Search for the cell housing the specified text and yield its (X, Y) center coordinate. 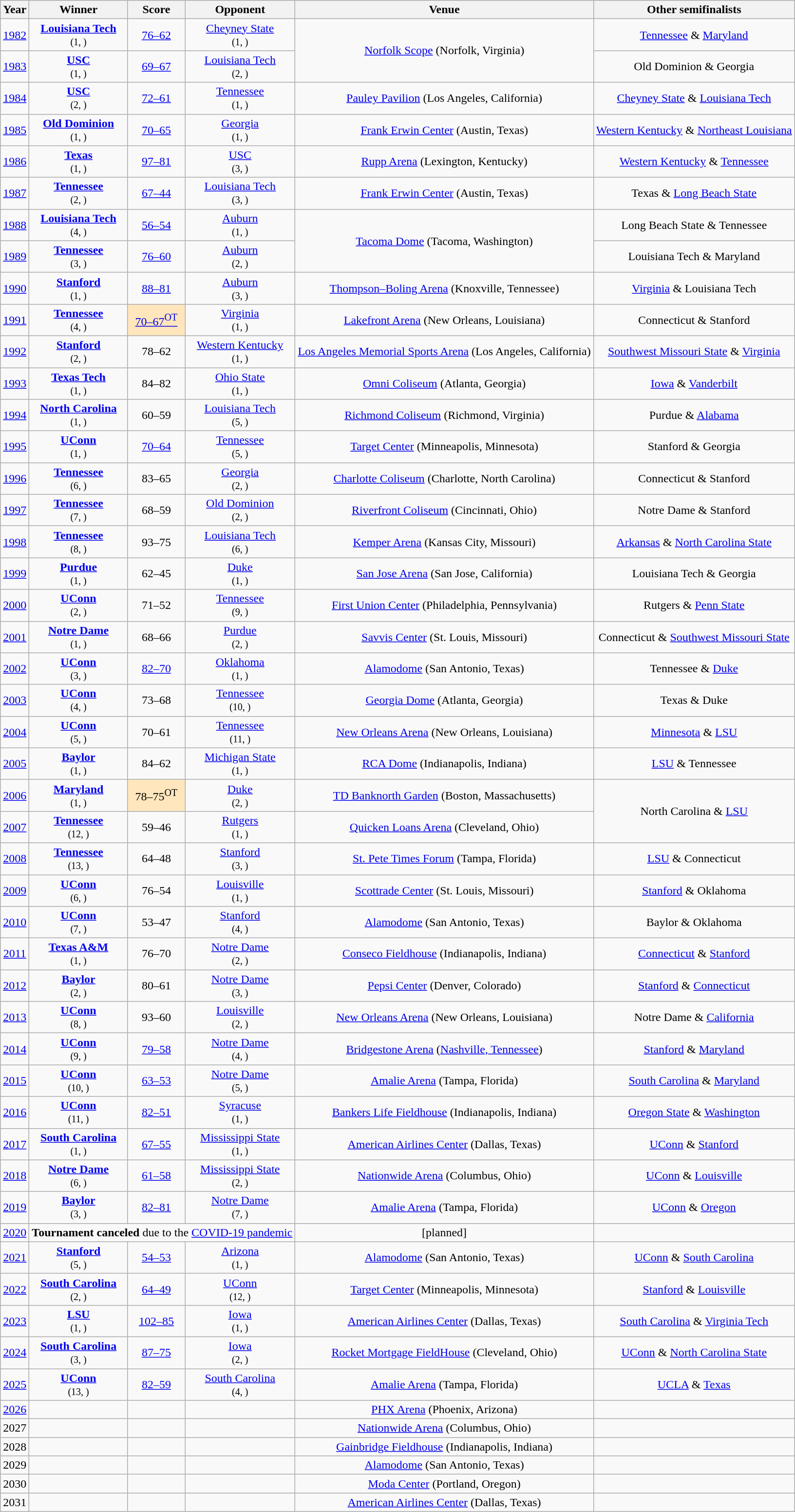
70–64 (156, 447)
69–67 (156, 66)
UConn & South Carolina (694, 1258)
Score (156, 10)
Duke (2, ) (240, 795)
South Carolina & Virginia Tech (694, 1321)
2029 (15, 1465)
Maryland (1, ) (78, 795)
Western Kentucky (1, ) (240, 352)
Tennessee (3, ) (78, 256)
88–81 (156, 288)
84–62 (156, 764)
South Carolina (2, ) (78, 1289)
2019 (15, 1207)
Louisiana Tech (4, ) (78, 225)
2011 (15, 954)
67–55 (156, 1144)
Tennessee (9, ) (240, 605)
76–70 (156, 954)
Thompson–Boling Arena (Knoxville, Tennessee) (444, 288)
Rutgers (1, ) (240, 827)
Louisiana Tech & Georgia (694, 574)
Venue (444, 10)
1995 (15, 447)
South Carolina (1, ) (78, 1144)
1988 (15, 225)
2023 (15, 1321)
2024 (15, 1352)
Notre Dame (6, ) (78, 1176)
Southwest Missouri State & Virginia (694, 352)
Stanford & Louisville (694, 1289)
Tennessee (5, ) (240, 447)
1990 (15, 288)
Stanford & Connecticut (694, 986)
UConn (11, ) (78, 1113)
Tennessee (6, ) (78, 478)
Tennessee (11, ) (240, 732)
2010 (15, 923)
Duke (1, ) (240, 574)
60–59 (156, 415)
Old Dominion (2, ) (240, 510)
70–65 (156, 130)
82–59 (156, 1384)
UConn (13, ) (78, 1384)
Louisiana Tech (2, ) (240, 66)
Ohio State (1, ) (240, 383)
Texas (1, ) (78, 162)
UConn (3, ) (78, 668)
Pauley Pavilion (Los Angeles, California) (444, 98)
Stanford & Oklahoma (694, 890)
Rupp Arena (Lexington, Kentucky) (444, 162)
USC (1, ) (78, 66)
Texas & Duke (694, 700)
Iowa & Vanderbilt (694, 383)
Purdue (2, ) (240, 637)
South Carolina (3, ) (78, 1352)
Western Kentucky & Northeast Louisiana (694, 130)
Riverfront Coliseum (Cincinnati, Ohio) (444, 510)
64–49 (156, 1289)
73–68 (156, 700)
Louisville (2, ) (240, 1017)
87–75 (156, 1352)
62–45 (156, 574)
Stanford (1, ) (78, 288)
53–47 (156, 923)
Virginia & Louisiana Tech (694, 288)
Old Dominion (1, ) (78, 130)
USC (3, ) (240, 162)
Georgia (1, ) (240, 130)
South Carolina & Maryland (694, 1080)
82–70 (156, 668)
82–81 (156, 1207)
Louisiana Tech (1, ) (78, 35)
Louisiana Tech & Maryland (694, 256)
61–58 (156, 1176)
Georgia Dome (Atlanta, Georgia) (444, 700)
Notre Dame (1, ) (78, 637)
UConn (7, ) (78, 923)
Tennessee (7, ) (78, 510)
Purdue & Alabama (694, 415)
Texas Tech (1, ) (78, 383)
2007 (15, 827)
Pepsi Center (Denver, Colorado) (444, 986)
USC (2, ) (78, 98)
Other semifinalists (694, 10)
1991 (15, 320)
Savvis Center (St. Louis, Missouri) (444, 637)
2005 (15, 764)
Stanford (2, ) (78, 352)
Notre Dame & Stanford (694, 510)
Baylor (2, ) (78, 986)
2013 (15, 1017)
84–82 (156, 383)
UConn (12, ) (240, 1289)
Syracuse (1, ) (240, 1113)
2020 (15, 1232)
1994 (15, 415)
2008 (15, 858)
Purdue (1, ) (78, 574)
Stanford (4, ) (240, 923)
UConn & Louisville (694, 1176)
LSU(1, ) (78, 1321)
Auburn (1, ) (240, 225)
UConn (10, ) (78, 1080)
56–54 (156, 225)
St. Pete Times Forum (Tampa, Florida) (444, 858)
Stanford & Maryland (694, 1049)
Stanford (5, ) (78, 1258)
64–48 (156, 858)
UConn(1, ) (78, 447)
Los Angeles Memorial Sports Arena (Los Angeles, California) (444, 352)
2022 (15, 1289)
PHX Arena (Phoenix, Arizona) (444, 1410)
1986 (15, 162)
82–51 (156, 1113)
Scottrade Center (St. Louis, Missouri) (444, 890)
Tennessee (13, ) (78, 858)
North Carolina (1, ) (78, 415)
67–44 (156, 193)
UCLA & Texas (694, 1384)
Notre Dame (4, ) (240, 1049)
Norfolk Scope (Norfolk, Virginia) (444, 51)
Tennessee & Duke (694, 668)
Baylor (3, ) (78, 1207)
93–60 (156, 1017)
1997 (15, 510)
South Carolina (4, ) (240, 1384)
Virginia (1, ) (240, 320)
Arkansas & North Carolina State (694, 542)
UConn (5, ) (78, 732)
1987 (15, 193)
72–61 (156, 98)
Notre Dame (5, ) (240, 1080)
Tennessee (12, ) (78, 827)
Arizona (1, ) (240, 1258)
San Jose Arena (San Jose, California) (444, 574)
2001 (15, 637)
2018 (15, 1176)
102–85 (156, 1321)
Notre Dame (2, ) (240, 954)
Omni Coliseum (Atlanta, Georgia) (444, 383)
2021 (15, 1258)
Texas & Long Beach State (694, 193)
LSU & Connecticut (694, 858)
1984 (15, 98)
78–75OT (156, 795)
2009 (15, 890)
[planned] (444, 1232)
2003 (15, 700)
Notre Dame (3, ) (240, 986)
70–61 (156, 732)
76–60 (156, 256)
Charlotte Coliseum (Charlotte, North Carolina) (444, 478)
Auburn (3, ) (240, 288)
Tennessee & Maryland (694, 35)
2015 (15, 1080)
Oklahoma (1, ) (240, 668)
Louisiana Tech (3, ) (240, 193)
Kemper Arena (Kansas City, Missouri) (444, 542)
Tennessee (2, ) (78, 193)
Iowa(1, ) (240, 1321)
78–62 (156, 352)
83–65 (156, 478)
59–46 (156, 827)
Notre Dame (7, ) (240, 1207)
Richmond Coliseum (Richmond, Virginia) (444, 415)
Michigan State (1, ) (240, 764)
54–53 (156, 1258)
Minnesota & LSU (694, 732)
80–61 (156, 986)
Cheyney State (1, ) (240, 35)
2025 (15, 1384)
Moda Center (Portland, Oregon) (444, 1484)
2000 (15, 605)
Old Dominion & Georgia (694, 66)
Notre Dame & California (694, 1017)
Year (15, 10)
1982 (15, 35)
2028 (15, 1447)
UConn (9, ) (78, 1049)
1996 (15, 478)
RCA Dome (Indianapolis, Indiana) (444, 764)
Cheyney State & Louisiana Tech (694, 98)
Tennessee (1, ) (240, 98)
Connecticut & Southwest Missouri State (694, 637)
Rocket Mortgage FieldHouse (Cleveland, Ohio) (444, 1352)
97–81 (156, 162)
UConn (6, ) (78, 890)
Georgia (2, ) (240, 478)
76–54 (156, 890)
Opponent (240, 10)
79–58 (156, 1049)
2004 (15, 732)
1989 (15, 256)
1983 (15, 66)
Texas A&M (1, ) (78, 954)
Oregon State & Washington (694, 1113)
2017 (15, 1144)
70–67OT (156, 320)
2006 (15, 795)
UConn & North Carolina State (694, 1352)
Bridgestone Arena (Nashville, Tennessee) (444, 1049)
76–62 (156, 35)
Long Beach State & Tennessee (694, 225)
UConn (4, ) (78, 700)
2002 (15, 668)
71–52 (156, 605)
UConn (2, ) (78, 605)
Louisiana Tech (5, ) (240, 415)
68–59 (156, 510)
Gainbridge Fieldhouse (Indianapolis, Indiana) (444, 1447)
2014 (15, 1049)
Winner (78, 10)
93–75 (156, 542)
1985 (15, 130)
Western Kentucky & Tennessee (694, 162)
Louisiana Tech (6, ) (240, 542)
2016 (15, 1113)
UConn (8, ) (78, 1017)
North Carolina & LSU (694, 811)
Tennessee (8, ) (78, 542)
UConn & Stanford (694, 1144)
Mississippi State (2, ) (240, 1176)
Stanford & Georgia (694, 447)
63–53 (156, 1080)
1992 (15, 352)
1999 (15, 574)
2026 (15, 1410)
Tennessee (10, ) (240, 700)
Mississippi State (1, ) (240, 1144)
1998 (15, 542)
Baylor (1, ) (78, 764)
Iowa(2, ) (240, 1352)
LSU & Tennessee (694, 764)
2012 (15, 986)
2027 (15, 1428)
UConn & Oregon (694, 1207)
TD Banknorth Garden (Boston, Massachusetts) (444, 795)
Quicken Loans Arena (Cleveland, Ohio) (444, 827)
First Union Center (Philadelphia, Pennsylvania) (444, 605)
Baylor & Oklahoma (694, 923)
Conseco Fieldhouse (Indianapolis, Indiana) (444, 954)
Louisville (1, ) (240, 890)
Stanford (3, ) (240, 858)
Tennessee (4, ) (78, 320)
Auburn (2, ) (240, 256)
Rutgers & Penn State (694, 605)
68–66 (156, 637)
1993 (15, 383)
Tacoma Dome (Tacoma, Washington) (444, 241)
2031 (15, 1502)
2030 (15, 1484)
Bankers Life Fieldhouse (Indianapolis, Indiana) (444, 1113)
Tournament canceled due to the COVID-19 pandemic (162, 1232)
Lakefront Arena (New Orleans, Louisiana) (444, 320)
